Return the (X, Y) coordinate for the center point of the cell that contains the specified text.  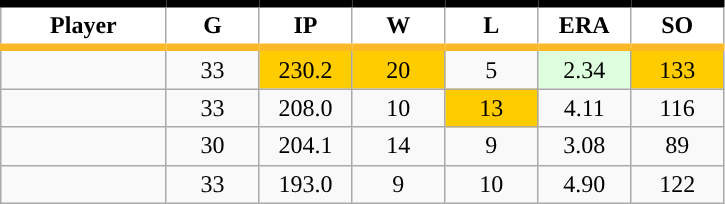
230.2 (306, 68)
116 (678, 108)
30 (212, 146)
G (212, 26)
IP (306, 26)
14 (398, 146)
4.11 (584, 108)
ERA (584, 26)
20 (398, 68)
W (398, 26)
193.0 (306, 184)
133 (678, 68)
89 (678, 146)
4.90 (584, 184)
5 (492, 68)
2.34 (584, 68)
3.08 (584, 146)
13 (492, 108)
Player (84, 26)
L (492, 26)
SO (678, 26)
208.0 (306, 108)
204.1 (306, 146)
122 (678, 184)
